Extract the [x, y] coordinate from the center of the cell holding the provided text.  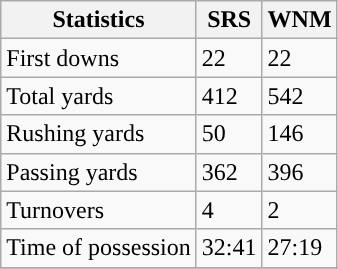
396 [300, 172]
2 [300, 210]
32:41 [229, 248]
SRS [229, 20]
542 [300, 96]
412 [229, 96]
Statistics [99, 20]
Turnovers [99, 210]
Passing yards [99, 172]
Rushing yards [99, 134]
146 [300, 134]
362 [229, 172]
50 [229, 134]
4 [229, 210]
27:19 [300, 248]
WNM [300, 20]
First downs [99, 58]
Total yards [99, 96]
Time of possession [99, 248]
